Output the (x, y) coordinate of the center of the cell containing the given text.  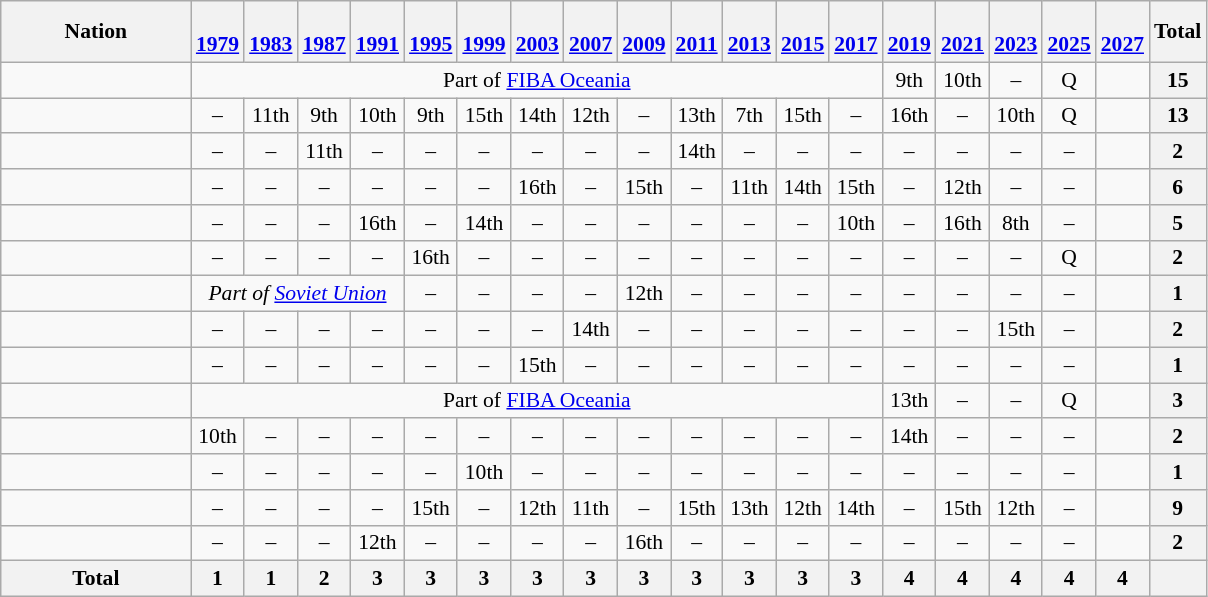
2017 (856, 32)
2003 (538, 32)
2019 (910, 32)
2009 (644, 32)
Nation (96, 32)
2023 (1016, 32)
7th (750, 116)
2027 (1122, 32)
15 (1178, 80)
1979 (218, 32)
2013 (750, 32)
2025 (1068, 32)
1987 (324, 32)
Part of Soviet Union (298, 294)
5 (1178, 223)
8th (1016, 223)
2021 (962, 32)
1983 (270, 32)
1995 (430, 32)
2015 (802, 32)
9 (1178, 508)
2011 (697, 32)
6 (1178, 187)
2007 (590, 32)
1991 (378, 32)
13 (1178, 116)
1999 (484, 32)
